Pinpoint the cell where the given text exists, returning its (x, y) midpoint coordinate. 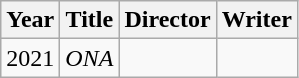
Director (168, 20)
Year (30, 20)
ONA (90, 58)
2021 (30, 58)
Writer (256, 20)
Title (90, 20)
